For the text-containing cell, return its midpoint in [x, y] coordinate format. 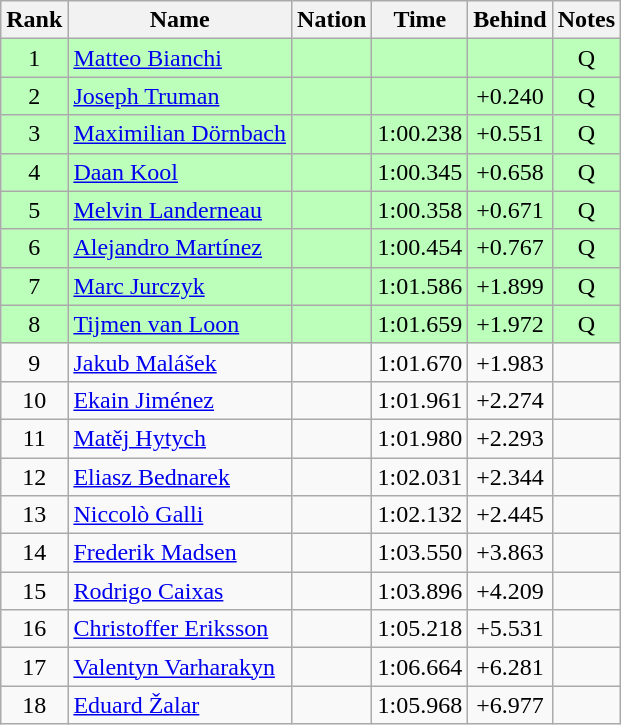
12 [34, 477]
Time [420, 20]
Christoffer Eriksson [180, 629]
14 [34, 553]
+1.972 [510, 324]
+4.209 [510, 591]
+0.658 [510, 172]
1:01.659 [420, 324]
18 [34, 705]
+1.899 [510, 286]
+1.983 [510, 362]
Rodrigo Caixas [180, 591]
1:00.238 [420, 134]
Matteo Bianchi [180, 58]
17 [34, 667]
1:01.980 [420, 438]
+6.281 [510, 667]
1:06.664 [420, 667]
1 [34, 58]
1:01.961 [420, 400]
Eliasz Bednarek [180, 477]
7 [34, 286]
+2.344 [510, 477]
9 [34, 362]
Jakub Malášek [180, 362]
1:02.132 [420, 515]
1:03.896 [420, 591]
2 [34, 96]
Rank [34, 20]
Valentyn Varharakyn [180, 667]
Alejandro Martínez [180, 248]
1:03.550 [420, 553]
+0.767 [510, 248]
1:00.454 [420, 248]
6 [34, 248]
Maximilian Dörnbach [180, 134]
Joseph Truman [180, 96]
Nation [332, 20]
4 [34, 172]
Melvin Landerneau [180, 210]
1:05.218 [420, 629]
Behind [510, 20]
+0.671 [510, 210]
1:01.586 [420, 286]
Eduard Žalar [180, 705]
1:01.670 [420, 362]
Niccolò Galli [180, 515]
+5.531 [510, 629]
15 [34, 591]
+2.445 [510, 515]
Daan Kool [180, 172]
11 [34, 438]
Notes [586, 20]
1:00.358 [420, 210]
+0.240 [510, 96]
+0.551 [510, 134]
8 [34, 324]
+2.274 [510, 400]
Ekain Jiménez [180, 400]
3 [34, 134]
13 [34, 515]
10 [34, 400]
1:05.968 [420, 705]
+6.977 [510, 705]
Marc Jurczyk [180, 286]
Frederik Madsen [180, 553]
+2.293 [510, 438]
Matěj Hytych [180, 438]
1:02.031 [420, 477]
16 [34, 629]
1:00.345 [420, 172]
+3.863 [510, 553]
Name [180, 20]
Tijmen van Loon [180, 324]
5 [34, 210]
